For the text-containing cell, return its midpoint in (x, y) coordinate format. 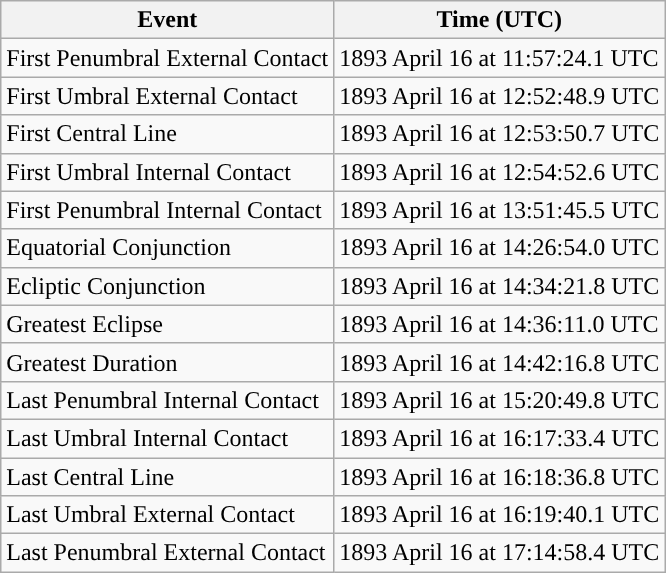
Last Penumbral Internal Contact (168, 400)
First Penumbral Internal Contact (168, 210)
First Umbral External Contact (168, 96)
First Central Line (168, 134)
1893 April 16 at 16:19:40.1 UTC (500, 515)
First Penumbral External Contact (168, 58)
1893 April 16 at 12:54:52.6 UTC (500, 172)
1893 April 16 at 14:42:16.8 UTC (500, 362)
Equatorial Conjunction (168, 248)
1893 April 16 at 17:14:58.4 UTC (500, 553)
1893 April 16 at 16:18:36.8 UTC (500, 477)
1893 April 16 at 15:20:49.8 UTC (500, 400)
1893 April 16 at 13:51:45.5 UTC (500, 210)
1893 April 16 at 14:36:11.0 UTC (500, 324)
1893 April 16 at 16:17:33.4 UTC (500, 438)
Greatest Duration (168, 362)
1893 April 16 at 11:57:24.1 UTC (500, 58)
Time (UTC) (500, 20)
Ecliptic Conjunction (168, 286)
Last Umbral Internal Contact (168, 438)
1893 April 16 at 12:52:48.9 UTC (500, 96)
1893 April 16 at 14:34:21.8 UTC (500, 286)
First Umbral Internal Contact (168, 172)
Event (168, 20)
Last Central Line (168, 477)
Last Umbral External Contact (168, 515)
Greatest Eclipse (168, 324)
1893 April 16 at 12:53:50.7 UTC (500, 134)
Last Penumbral External Contact (168, 553)
1893 April 16 at 14:26:54.0 UTC (500, 248)
